Identify which cell holds the provided text, then report its (X, Y) central coordinate. 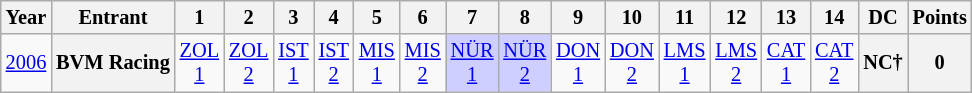
Points (940, 17)
Year (26, 17)
IST2 (334, 63)
DC (882, 17)
NC† (882, 63)
6 (423, 17)
CAT2 (834, 63)
5 (377, 17)
DON2 (632, 63)
13 (786, 17)
14 (834, 17)
11 (685, 17)
8 (524, 17)
7 (472, 17)
MIS1 (377, 63)
2 (248, 17)
MIS2 (423, 63)
Entrant (113, 17)
1 (200, 17)
10 (632, 17)
BVM Racing (113, 63)
LMS1 (685, 63)
IST1 (293, 63)
ZOL2 (248, 63)
9 (578, 17)
NÜR2 (524, 63)
LMS2 (736, 63)
ZOL1 (200, 63)
12 (736, 17)
DON1 (578, 63)
3 (293, 17)
CAT1 (786, 63)
4 (334, 17)
0 (940, 63)
2006 (26, 63)
NÜR1 (472, 63)
